Return the (X, Y) coordinate for the center point of the cell that contains the specified text.  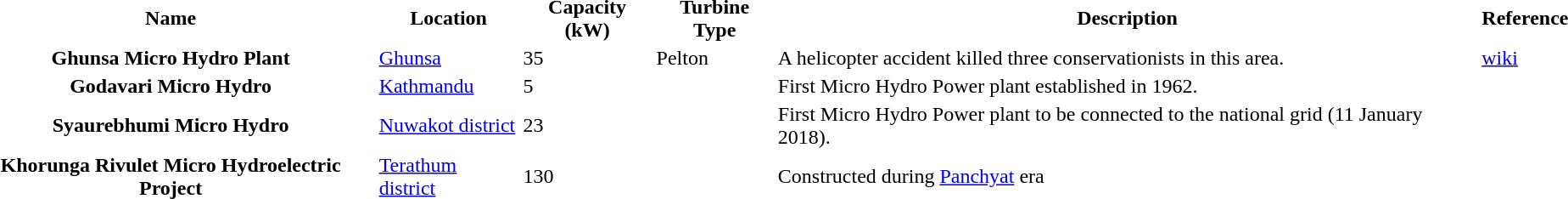
35 (587, 58)
First Micro Hydro Power plant established in 1962. (1127, 86)
Kathmandu (448, 86)
23 (587, 126)
Pelton (714, 58)
5 (587, 86)
Nuwakot district (448, 126)
First Micro Hydro Power plant to be connected to the national grid (11 January 2018). (1127, 126)
Ghunsa (448, 58)
A helicopter accident killed three conservationists in this area. (1127, 58)
